Identify which cell holds the provided text, then report its (x, y) central coordinate. 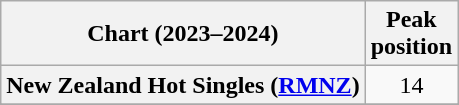
Chart (2023–2024) (183, 34)
Peakposition (411, 34)
New Zealand Hot Singles (RMNZ) (183, 85)
14 (411, 85)
